Determine the (X, Y) coordinate at the center of the cell enclosing the given text.  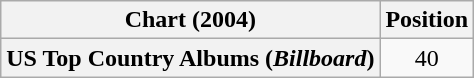
Position (427, 20)
Chart (2004) (190, 20)
40 (427, 58)
US Top Country Albums (Billboard) (190, 58)
